From the cell containing the given text, extract its center point as [X, Y] coordinate. 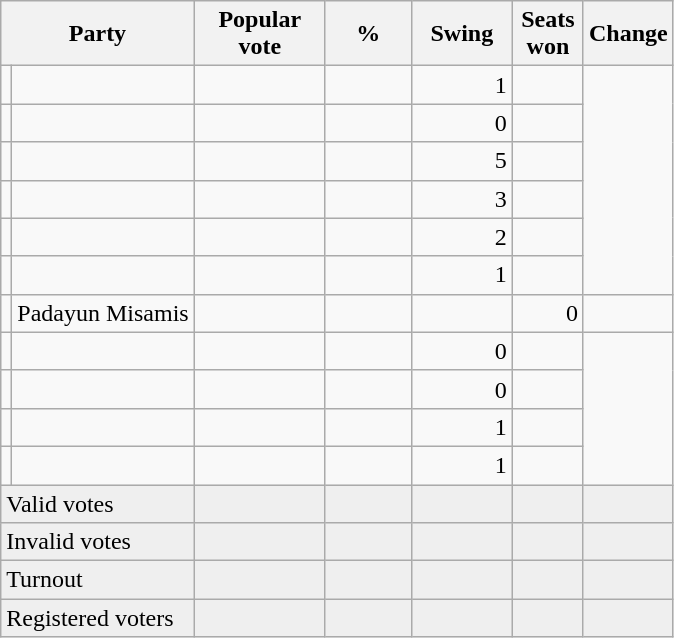
5 [462, 161]
Valid votes [98, 503]
Padayun Misamis [103, 313]
Invalid votes [98, 542]
Seatswon [548, 34]
Turnout [98, 580]
Change [628, 34]
Swing [462, 34]
2 [462, 237]
Party [98, 34]
Registered voters [98, 618]
Popular vote [260, 34]
3 [462, 199]
% [368, 34]
